Pinpoint the cell where the given text exists, returning its (X, Y) midpoint coordinate. 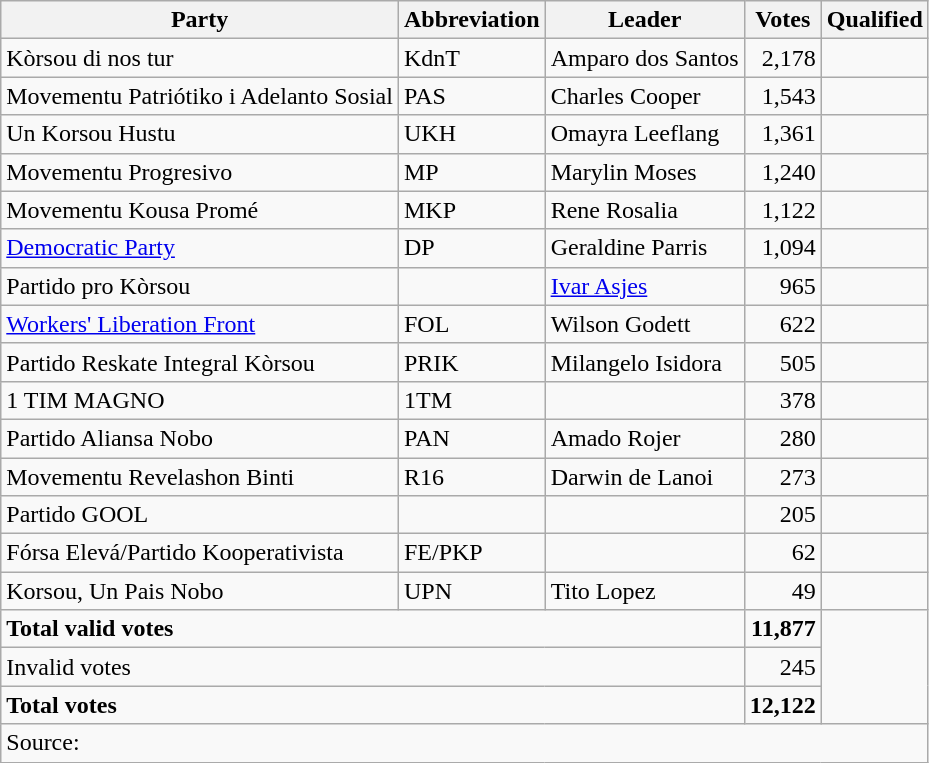
Amado Rojer (644, 438)
11,877 (782, 629)
MP (472, 172)
1TM (472, 400)
Wilson Godett (644, 324)
Omayra Leeflang (644, 134)
1,361 (782, 134)
Partido Aliansa Nobo (200, 438)
MKP (472, 210)
1,543 (782, 96)
Party (200, 20)
1 TIM MAGNO (200, 400)
Amparo dos Santos (644, 58)
273 (782, 477)
245 (782, 667)
Marylin Moses (644, 172)
Leader (644, 20)
Tito Lopez (644, 591)
Qualified (874, 20)
Workers' Liberation Front (200, 324)
49 (782, 591)
62 (782, 553)
FOL (472, 324)
Movementu Patriótiko i Adelanto Sosial (200, 96)
Kòrsou di nos tur (200, 58)
Movementu Progresivo (200, 172)
Movementu Revelashon Binti (200, 477)
Partido GOOL (200, 515)
Abbreviation (472, 20)
Democratic Party (200, 248)
Partido Reskate Integral Kòrsou (200, 362)
PRIK (472, 362)
Darwin de Lanoi (644, 477)
DP (472, 248)
965 (782, 286)
Rene Rosalia (644, 210)
R16 (472, 477)
Invalid votes (372, 667)
280 (782, 438)
205 (782, 515)
Votes (782, 20)
Source: (465, 743)
1,094 (782, 248)
Korsou, Un Pais Nobo (200, 591)
Ivar Asjes (644, 286)
1,122 (782, 210)
Geraldine Parris (644, 248)
12,122 (782, 705)
Un Korsou Hustu (200, 134)
378 (782, 400)
Movementu Kousa Promé (200, 210)
Fórsa Elevá/Partido Kooperativista (200, 553)
PAN (472, 438)
UKH (472, 134)
505 (782, 362)
PAS (472, 96)
Partido pro Kòrsou (200, 286)
622 (782, 324)
1,240 (782, 172)
Total valid votes (372, 629)
Milangelo Isidora (644, 362)
UPN (472, 591)
Charles Cooper (644, 96)
KdnT (472, 58)
FE/PKP (472, 553)
2,178 (782, 58)
Total votes (372, 705)
